Scan for the cell matching the given text and deliver its (x, y) coordinate at center. 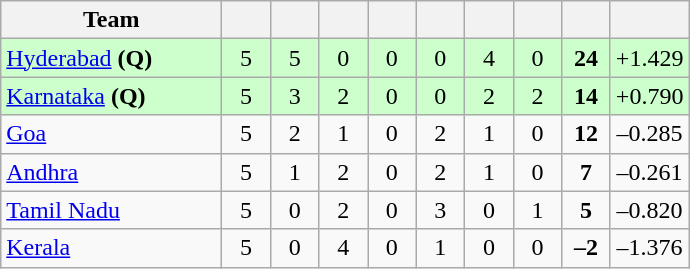
+1.429 (650, 58)
+0.790 (650, 96)
–1.376 (650, 248)
–0.261 (650, 172)
14 (586, 96)
Team (112, 20)
Hyderabad (Q) (112, 58)
Kerala (112, 248)
–0.285 (650, 134)
12 (586, 134)
–0.820 (650, 210)
Goa (112, 134)
7 (586, 172)
24 (586, 58)
–2 (586, 248)
Tamil Nadu (112, 210)
Karnataka (Q) (112, 96)
Andhra (112, 172)
